Return [X, Y] of the center of cell containing provided text 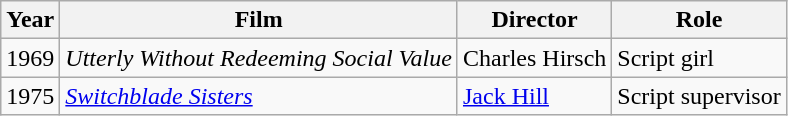
Charles Hirsch [534, 58]
Director [534, 20]
Utterly Without Redeeming Social Value [259, 58]
Year [30, 20]
Script supervisor [699, 96]
Switchblade Sisters [259, 96]
Jack Hill [534, 96]
Film [259, 20]
1975 [30, 96]
Role [699, 20]
1969 [30, 58]
Script girl [699, 58]
